Detect which cell encompasses the target text, then output its [X, Y] center coordinate. 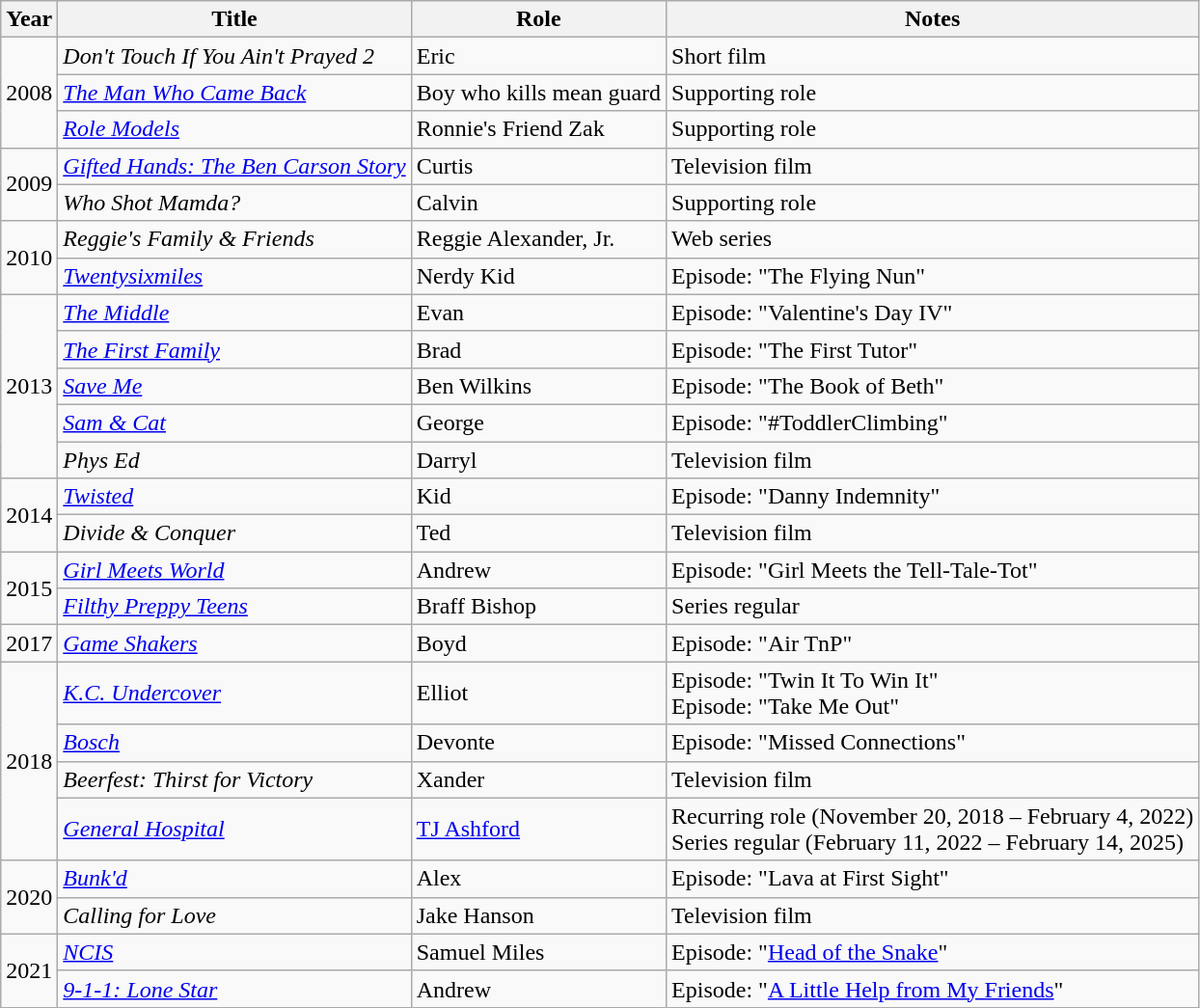
Calling for Love [234, 915]
General Hospital [234, 830]
Sam & Cat [234, 422]
Reggie Alexander, Jr. [538, 239]
Boyd [538, 643]
2017 [29, 643]
Episode: "The Book of Beth" [933, 386]
Girl Meets World [234, 570]
Filthy Preppy Teens [234, 607]
Evan [538, 313]
Twisted [234, 497]
TJ Ashford [538, 830]
Bunk'd [234, 879]
Calvin [538, 203]
Brad [538, 349]
2021 [29, 970]
NCIS [234, 952]
Elliot [538, 693]
Episode: "Lava at First Sight" [933, 879]
2013 [29, 386]
George [538, 422]
Episode: "Valentine's Day IV" [933, 313]
Boy who kills mean guard [538, 93]
Role Models [234, 129]
The First Family [234, 349]
Samuel Miles [538, 952]
Nerdy Kid [538, 276]
K.C. Undercover [234, 693]
Jake Hanson [538, 915]
Gifted Hands: The Ben Carson Story [234, 166]
2014 [29, 515]
Devonte [538, 743]
Year [29, 19]
Episode: "The First Tutor" [933, 349]
Episode: "Air TnP" [933, 643]
Role [538, 19]
Ben Wilkins [538, 386]
Episode: "Head of the Snake" [933, 952]
Notes [933, 19]
Title [234, 19]
Darryl [538, 460]
Ronnie's Friend Zak [538, 129]
Episode: "Twin It To Win It" Episode: "Take Me Out" [933, 693]
Game Shakers [234, 643]
Who Shot Mamda? [234, 203]
The Man Who Came Back [234, 93]
Episode: "The Flying Nun" [933, 276]
Episode: "#ToddlerClimbing" [933, 422]
9-1-1: Lone Star [234, 989]
Don't Touch If You Ain't Prayed 2 [234, 56]
Save Me [234, 386]
2010 [29, 258]
Beerfest: Thirst for Victory [234, 779]
Web series [933, 239]
Kid [538, 497]
Episode: "Girl Meets the Tell-Tale-Tot" [933, 570]
Twentysixmiles [234, 276]
2015 [29, 588]
Reggie's Family & Friends [234, 239]
2009 [29, 184]
Braff Bishop [538, 607]
Xander [538, 779]
Curtis [538, 166]
Recurring role (November 20, 2018 – February 4, 2022) Series regular (February 11, 2022 – February 14, 2025) [933, 830]
2020 [29, 897]
2018 [29, 761]
Ted [538, 533]
Short film [933, 56]
Episode: "A Little Help from My Friends" [933, 989]
Episode: "Danny Indemnity" [933, 497]
Eric [538, 56]
Series regular [933, 607]
Divide & Conquer [234, 533]
Bosch [234, 743]
Phys Ed [234, 460]
2008 [29, 93]
Alex [538, 879]
Episode: "Missed Connections" [933, 743]
The Middle [234, 313]
